Return the [x, y] coordinate for the center point of the cell that contains the specified text.  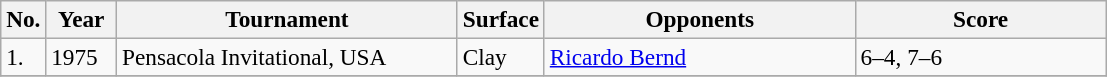
Surface [500, 19]
No. [24, 19]
Score [980, 19]
Clay [500, 57]
Year [82, 19]
Opponents [700, 19]
Ricardo Bernd [700, 57]
6–4, 7–6 [980, 57]
Tournament [288, 19]
Pensacola Invitational, USA [288, 57]
1. [24, 57]
1975 [82, 57]
